Output the (X, Y) coordinate of the center of the cell containing the given text.  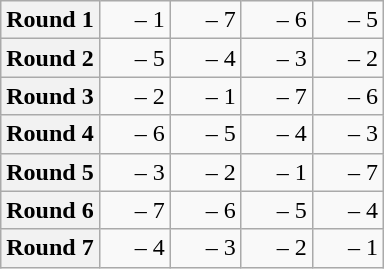
Round 7 (50, 248)
Round 6 (50, 210)
Round 3 (50, 96)
Round 4 (50, 134)
Round 5 (50, 172)
Round 1 (50, 20)
Round 2 (50, 58)
